Extract the [X, Y] coordinate from the center of the cell holding the provided text.  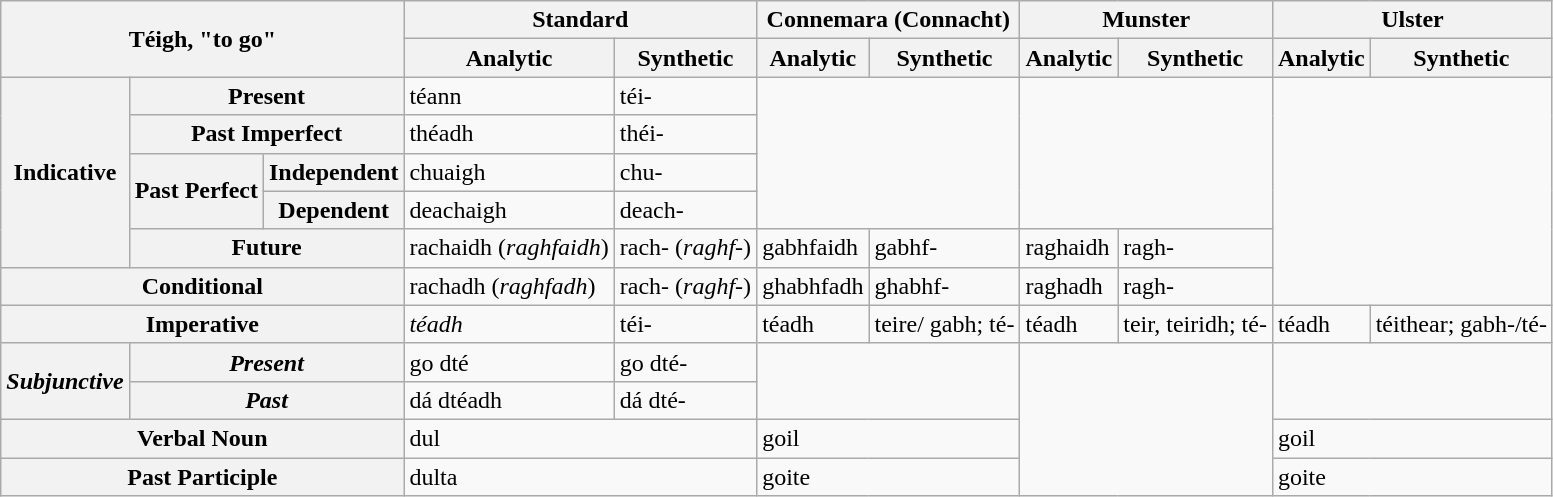
Ulster [1412, 20]
dul [580, 438]
ghabhfadh [813, 286]
go dté- [685, 362]
théadh [509, 134]
deach- [685, 210]
raghaidh [1069, 248]
Connemara (Connacht) [888, 20]
Future [266, 248]
Conditional [202, 286]
dulta [580, 477]
Past Perfect [196, 191]
téithear; gabh-/té- [1461, 324]
Standard [580, 20]
chu- [685, 172]
chuaigh [509, 172]
Imperative [202, 324]
Munster [1146, 20]
dá dté- [685, 400]
Subjunctive [65, 381]
Téigh, "to go" [202, 39]
raghadh [1069, 286]
gabhf- [944, 248]
teir, teiridh; té- [1196, 324]
go dté [509, 362]
teire/ gabh; té- [944, 324]
Past [266, 400]
théi- [685, 134]
rachaidh (raghfaidh) [509, 248]
Past Participle [202, 477]
Dependent [333, 210]
téann [509, 96]
gabhfaidh [813, 248]
Past Imperfect [266, 134]
ghabhf- [944, 286]
deachaigh [509, 210]
rachadh (raghfadh) [509, 286]
dá dtéadh [509, 400]
Independent [333, 172]
Indicative [65, 172]
Verbal Noun [202, 438]
